From the cell containing the given text, extract its center point as (x, y) coordinate. 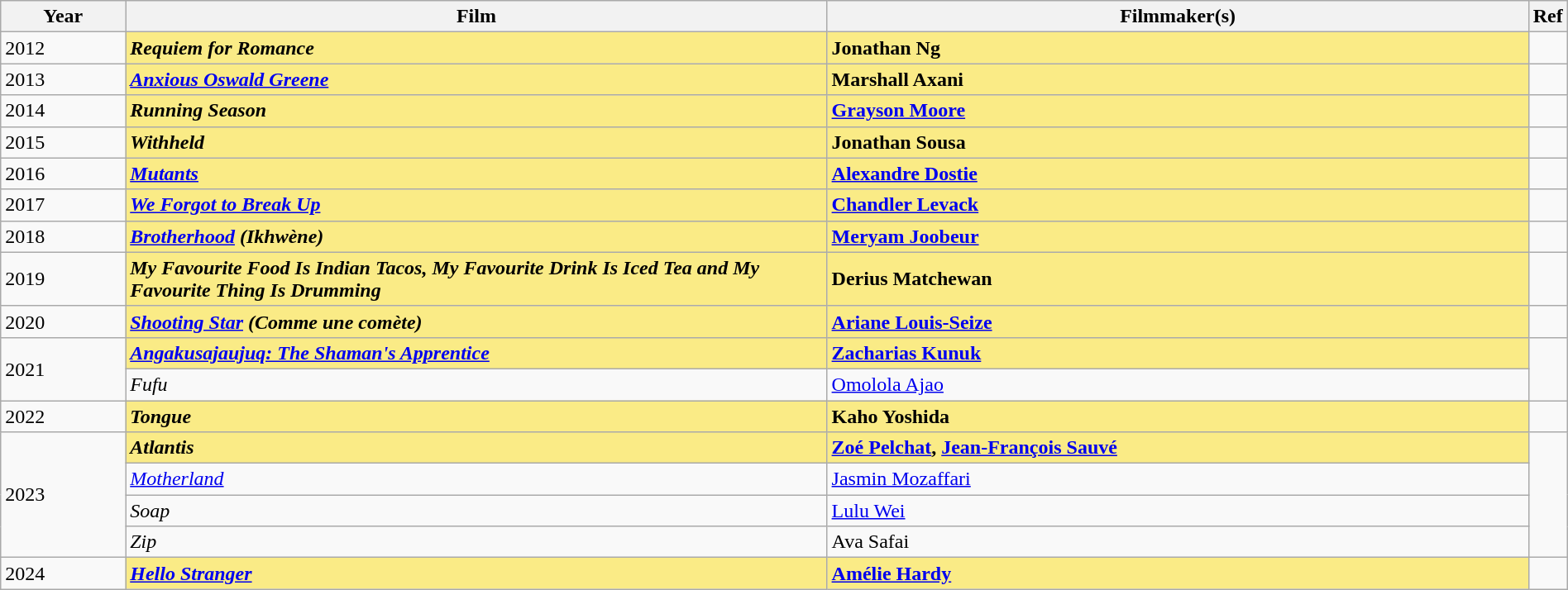
Marshall Axani (1178, 79)
Filmmaker(s) (1178, 17)
2017 (63, 205)
Film (476, 17)
2015 (63, 142)
Zip (476, 542)
Omolola Ajao (1178, 384)
Tongue (476, 416)
2012 (63, 48)
Shooting Star (Comme une comète) (476, 321)
Requiem for Romance (476, 48)
Alexandre Dostie (1178, 174)
Chandler Levack (1178, 205)
Jasmin Mozaffari (1178, 479)
Mutants (476, 174)
2018 (63, 236)
Derius Matchewan (1178, 279)
Withheld (476, 142)
Ref (1548, 17)
Amélie Hardy (1178, 573)
Running Season (476, 111)
2014 (63, 111)
Atlantis (476, 448)
My Favourite Food Is Indian Tacos, My Favourite Drink Is Iced Tea and My Favourite Thing Is Drumming (476, 279)
2021 (63, 369)
2023 (63, 495)
2022 (63, 416)
Meryam Joobeur (1178, 236)
Soap (476, 511)
Zacharias Kunuk (1178, 353)
Motherland (476, 479)
2024 (63, 573)
2016 (63, 174)
Ava Safai (1178, 542)
Jonathan Sousa (1178, 142)
Jonathan Ng (1178, 48)
Year (63, 17)
Ariane Louis-Seize (1178, 321)
Hello Stranger (476, 573)
Grayson Moore (1178, 111)
Fufu (476, 384)
Angakusajaujuq: The Shaman's Apprentice (476, 353)
Brotherhood (Ikhwène) (476, 236)
Lulu Wei (1178, 511)
Kaho Yoshida (1178, 416)
2020 (63, 321)
2013 (63, 79)
2019 (63, 279)
Anxious Oswald Greene (476, 79)
We Forgot to Break Up (476, 205)
Zoé Pelchat, Jean-François Sauvé (1178, 448)
